Find where the given text appears and provide that cell's center as (x, y) coordinate. 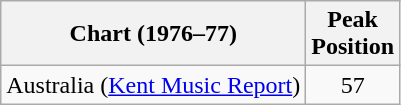
57 (353, 85)
PeakPosition (353, 34)
Chart (1976–77) (154, 34)
Australia (Kent Music Report) (154, 85)
